Output the (X, Y) coordinate of the center of the cell containing the given text.  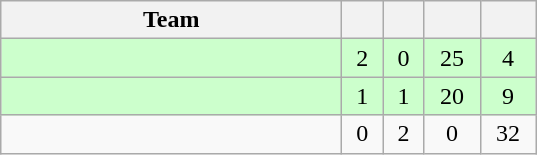
32 (508, 134)
25 (452, 58)
4 (508, 58)
Team (172, 20)
9 (508, 96)
20 (452, 96)
